Search for the cell housing the specified text and yield its [X, Y] center coordinate. 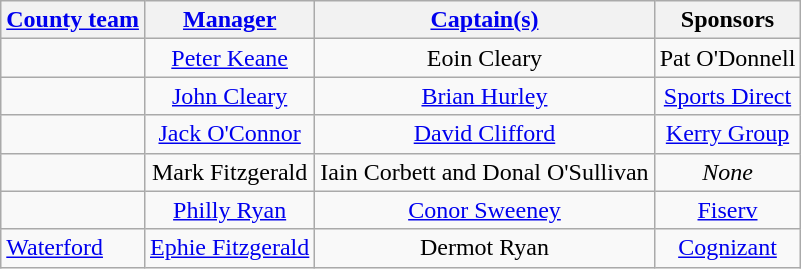
County team [73, 20]
Mark Fitzgerald [229, 172]
David Clifford [484, 134]
Brian Hurley [484, 96]
Pat O'Donnell [728, 58]
None [728, 172]
John Cleary [229, 96]
Fiserv [728, 210]
Jack O'Connor [229, 134]
Philly Ryan [229, 210]
Iain Corbett and Donal O'Sullivan [484, 172]
Sponsors [728, 20]
Sports Direct [728, 96]
Cognizant [728, 248]
Kerry Group [728, 134]
Peter Keane [229, 58]
Conor Sweeney [484, 210]
Captain(s) [484, 20]
Manager [229, 20]
Eoin Cleary [484, 58]
Ephie Fitzgerald [229, 248]
Dermot Ryan [484, 248]
Waterford [73, 248]
